Identify which cell holds the provided text, then report its [x, y] central coordinate. 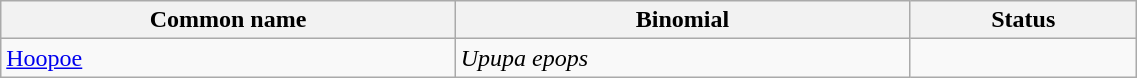
Common name [228, 20]
Status [1024, 20]
Hoopoe [228, 58]
Upupa epops [682, 58]
Binomial [682, 20]
